Identify which cell holds the provided text, then report its (X, Y) central coordinate. 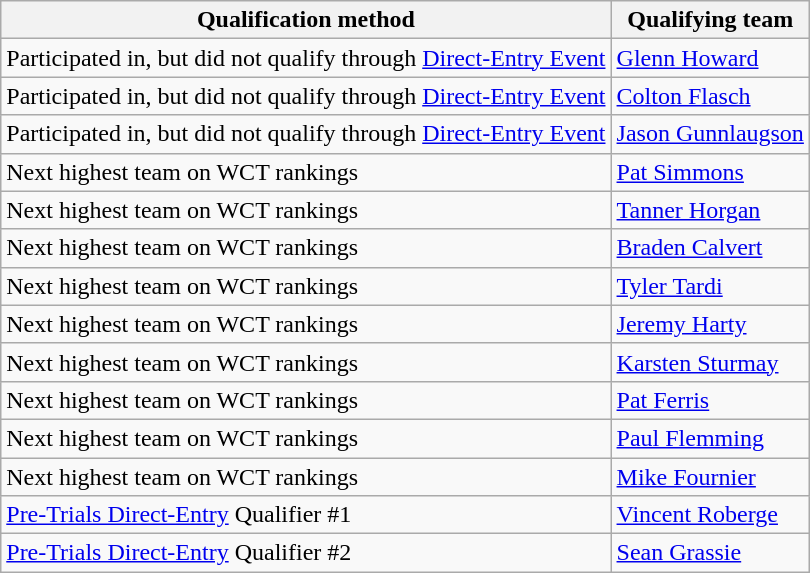
Mike Fournier (710, 477)
Pre-Trials Direct-Entry Qualifier #2 (306, 553)
Vincent Roberge (710, 515)
Paul Flemming (710, 438)
Tyler Tardi (710, 286)
Jason Gunnlaugson (710, 134)
Pat Ferris (710, 400)
Tanner Horgan (710, 210)
Pat Simmons (710, 172)
Colton Flasch (710, 96)
Pre-Trials Direct-Entry Qualifier #1 (306, 515)
Braden Calvert (710, 248)
Sean Grassie (710, 553)
Qualifying team (710, 20)
Karsten Sturmay (710, 362)
Glenn Howard (710, 58)
Jeremy Harty (710, 324)
Qualification method (306, 20)
